Search for the cell housing the specified text and yield its (X, Y) center coordinate. 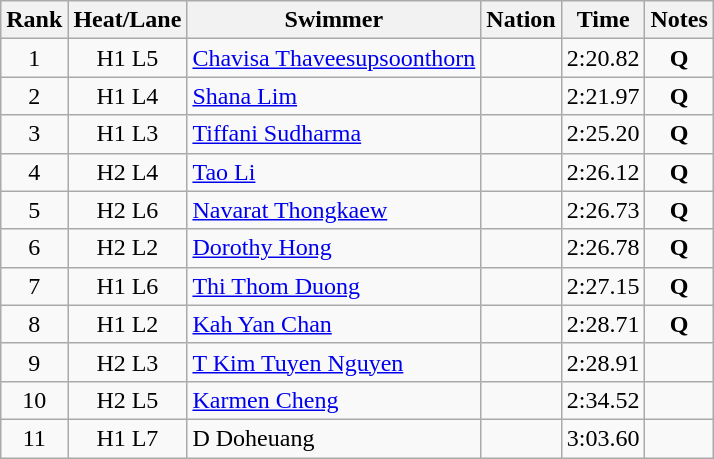
7 (34, 286)
Kah Yan Chan (334, 324)
T Kim Tuyen Nguyen (334, 362)
H2 L2 (128, 248)
H2 L4 (128, 172)
Nation (521, 20)
10 (34, 400)
Tiffani Sudharma (334, 134)
Time (603, 20)
1 (34, 58)
Heat/Lane (128, 20)
Tao Li (334, 172)
H1 L2 (128, 324)
H1 L6 (128, 286)
2:25.20 (603, 134)
2:26.78 (603, 248)
11 (34, 438)
Thi Thom Duong (334, 286)
H2 L5 (128, 400)
8 (34, 324)
2:26.73 (603, 210)
4 (34, 172)
D Doheuang (334, 438)
2:27.15 (603, 286)
Dorothy Hong (334, 248)
Navarat Thongkaew (334, 210)
2:34.52 (603, 400)
3 (34, 134)
Karmen Cheng (334, 400)
H1 L7 (128, 438)
9 (34, 362)
2:28.91 (603, 362)
H2 L3 (128, 362)
2:20.82 (603, 58)
2:28.71 (603, 324)
2:26.12 (603, 172)
5 (34, 210)
H1 L3 (128, 134)
2:21.97 (603, 96)
H2 L6 (128, 210)
6 (34, 248)
H1 L4 (128, 96)
Shana Lim (334, 96)
Swimmer (334, 20)
3:03.60 (603, 438)
Chavisa Thaveesupsoonthorn (334, 58)
2 (34, 96)
H1 L5 (128, 58)
Notes (679, 20)
Rank (34, 20)
